Capture the cell that displays the provided text and extract its (x, y) central coordinate. 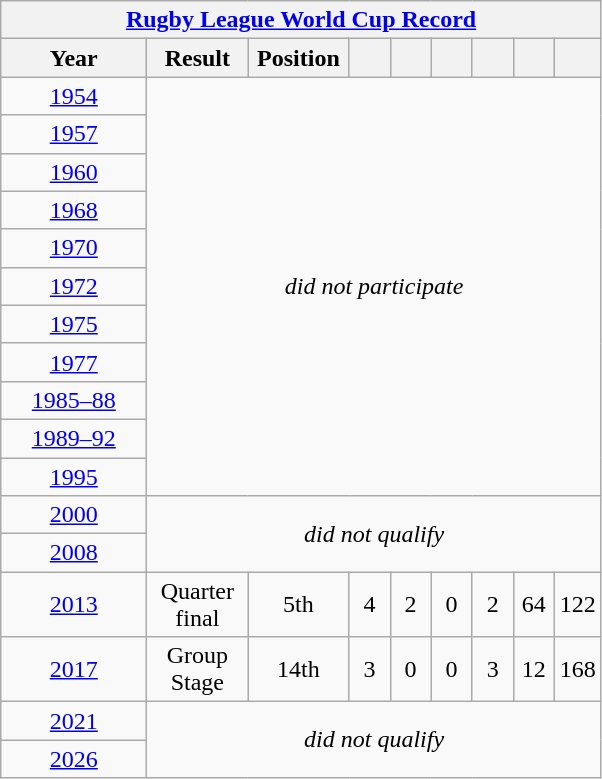
did not participate (374, 286)
2000 (74, 515)
4 (370, 604)
122 (578, 604)
1972 (74, 286)
Position (298, 58)
Result (198, 58)
Rugby League World Cup Record (302, 20)
1995 (74, 477)
2017 (74, 670)
1989–92 (74, 438)
Quarter final (198, 604)
1954 (74, 96)
5th (298, 604)
1970 (74, 248)
1957 (74, 134)
168 (578, 670)
1968 (74, 210)
14th (298, 670)
2021 (74, 721)
2013 (74, 604)
1985–88 (74, 400)
1977 (74, 362)
2008 (74, 553)
64 (534, 604)
1975 (74, 324)
12 (534, 670)
Year (74, 58)
1960 (74, 172)
2026 (74, 759)
Group Stage (198, 670)
